Capture the cell that displays the provided text and extract its [X, Y] central coordinate. 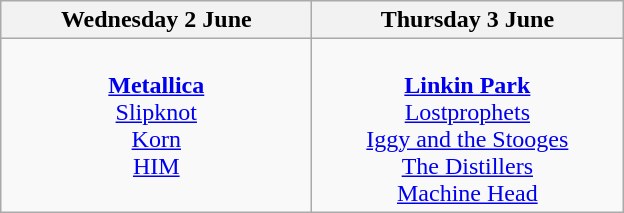
Metallica Slipknot Korn HIM [156, 126]
Linkin Park Lostprophets Iggy and the Stooges The Distillers Machine Head [468, 126]
Wednesday 2 June [156, 20]
Thursday 3 June [468, 20]
